Search for the cell housing the specified text and yield its [X, Y] center coordinate. 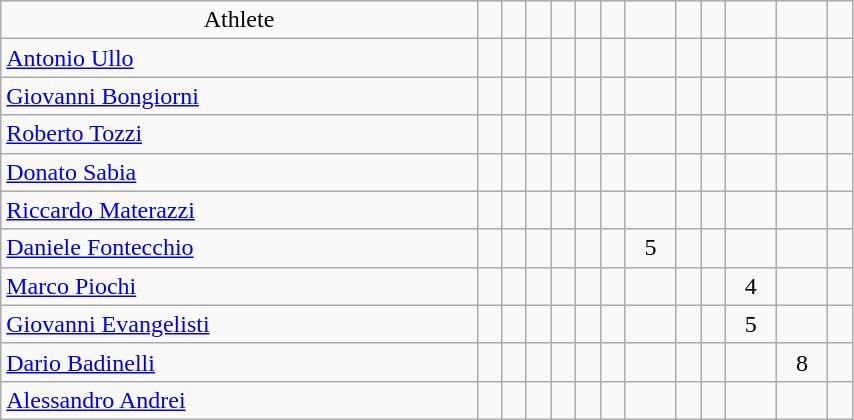
Giovanni Bongiorni [240, 96]
8 [802, 362]
Riccardo Materazzi [240, 210]
Athlete [240, 20]
Marco Piochi [240, 286]
Dario Badinelli [240, 362]
Roberto Tozzi [240, 134]
Antonio Ullo [240, 58]
Giovanni Evangelisti [240, 324]
Donato Sabia [240, 172]
Daniele Fontecchio [240, 248]
4 [750, 286]
Alessandro Andrei [240, 400]
